Identify which cell holds the provided text, then report its (X, Y) central coordinate. 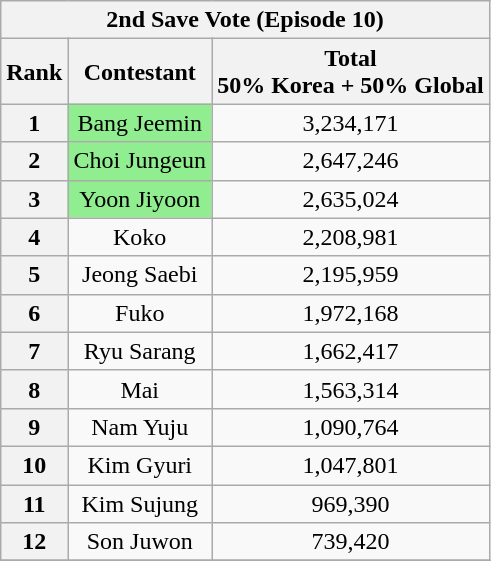
2 (34, 161)
Choi Jungeun (140, 161)
Mai (140, 389)
1,090,764 (351, 427)
Ryu Sarang (140, 351)
Rank (34, 72)
Son Juwon (140, 542)
Nam Yuju (140, 427)
739,420 (351, 542)
1 (34, 123)
10 (34, 465)
1,972,168 (351, 313)
Fuko (140, 313)
1,662,417 (351, 351)
2nd Save Vote (Episode 10) (245, 20)
Kim Sujung (140, 503)
2,208,981 (351, 237)
11 (34, 503)
4 (34, 237)
8 (34, 389)
6 (34, 313)
Koko (140, 237)
5 (34, 275)
12 (34, 542)
Total50% Korea + 50% Global (351, 72)
2,647,246 (351, 161)
Yoon Jiyoon (140, 199)
2,635,024 (351, 199)
2,195,959 (351, 275)
7 (34, 351)
Kim Gyuri (140, 465)
1,047,801 (351, 465)
969,390 (351, 503)
Contestant (140, 72)
Bang Jeemin (140, 123)
Jeong Saebi (140, 275)
9 (34, 427)
1,563,314 (351, 389)
3,234,171 (351, 123)
3 (34, 199)
